Detect which cell encompasses the target text, then output its (x, y) center coordinate. 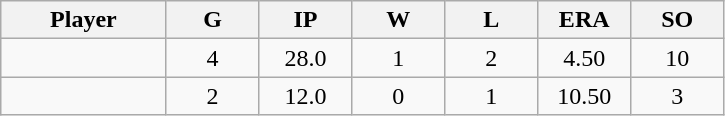
SO (678, 20)
W (398, 20)
0 (398, 96)
28.0 (306, 58)
10 (678, 58)
4.50 (584, 58)
12.0 (306, 96)
ERA (584, 20)
G (212, 20)
L (492, 20)
10.50 (584, 96)
Player (84, 20)
4 (212, 58)
3 (678, 96)
IP (306, 20)
